From the cell containing the given text, extract its center point as [x, y] coordinate. 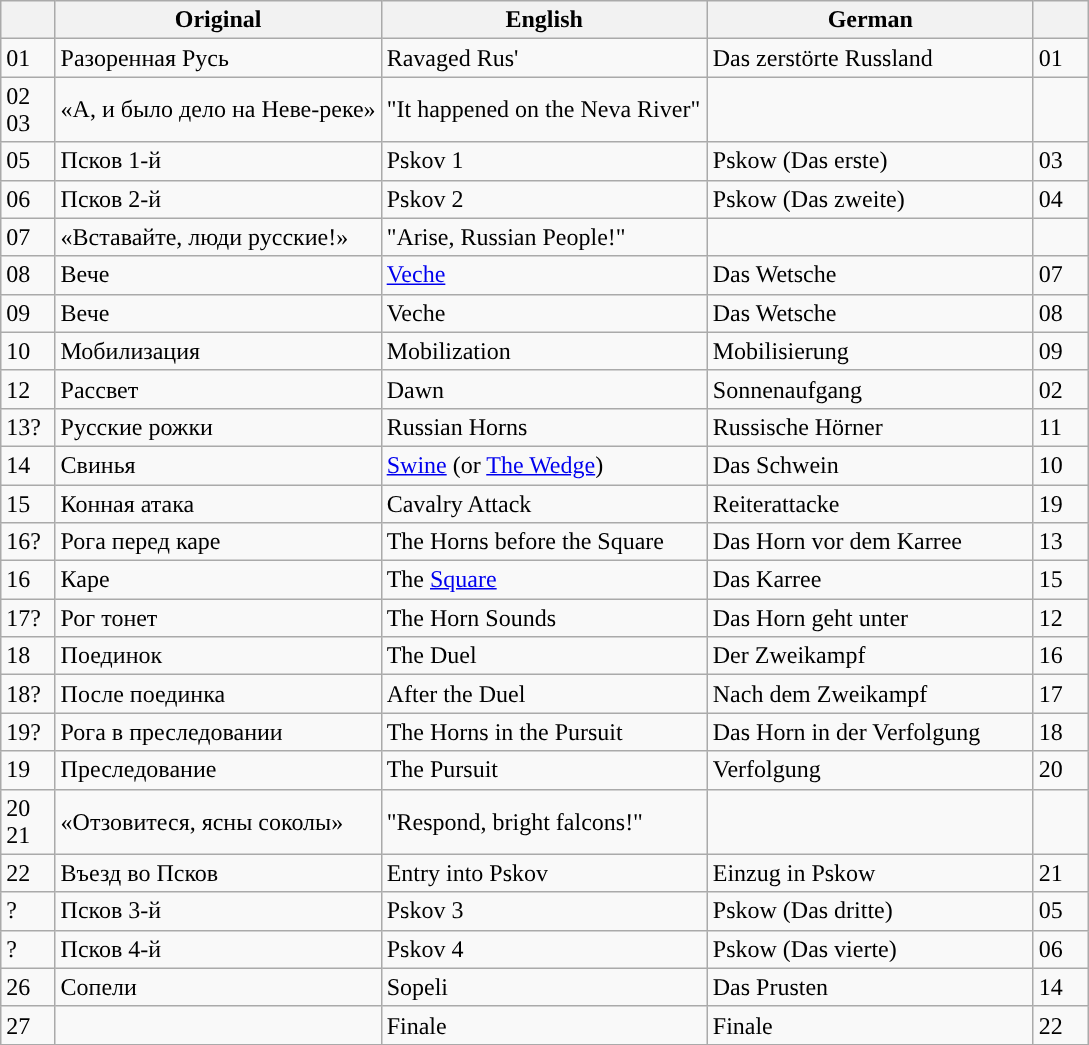
Das Karree [870, 580]
Pskow (Das erste) [870, 161]
0203 [28, 110]
Original [218, 20]
Swine (or The Wedge) [544, 465]
Reiterattacke [870, 503]
Сопели [218, 987]
Mobilisierung [870, 351]
Въезд во Псков [218, 873]
16? [28, 542]
Sopeli [544, 987]
"Аrise, Russian People!" [544, 237]
18? [28, 694]
27 [28, 1025]
Pskow (Das dritte) [870, 911]
Рассвет [218, 389]
Рог тонет [218, 618]
Pskov 4 [544, 949]
Pskow (Das zweite) [870, 199]
Pskov 2 [544, 199]
Einzug in Pskow [870, 873]
Pskov 3 [544, 911]
13 [1060, 542]
English [544, 20]
The Horns before the Square [544, 542]
20 [1060, 770]
Рога в преследовании [218, 732]
«А, и было дело на Неве-реке» [218, 110]
Pskow (Das vierte) [870, 949]
«Вставайте, люди русские!» [218, 237]
17? [28, 618]
26 [28, 987]
Pskov 1 [544, 161]
Das zerstörte Russland [870, 58]
«Отзовитеся, ясны соколы» [218, 822]
Cavalry Attack [544, 503]
Ravaged Rus' [544, 58]
17 [1060, 694]
Verfolgung [870, 770]
Русские рожки [218, 427]
Das Horn vor dem Karree [870, 542]
Das Horn geht unter [870, 618]
German [870, 20]
The Horns in the Pursuit [544, 732]
Dawn [544, 389]
"Respond, bright falcons!" [544, 822]
Entry into Pskov [544, 873]
Russische Hörner [870, 427]
The Duel [544, 656]
Рога перед каре [218, 542]
Das Horn in der Verfolgung [870, 732]
"It happened on the Neva River" [544, 110]
Das Prusten [870, 987]
Мобилизация [218, 351]
Mobilization [544, 351]
The Horn Sounds [544, 618]
After the Duel [544, 694]
Конная атака [218, 503]
Nach dem Zweikampf [870, 694]
Псков 4-й [218, 949]
Разоренная Русь [218, 58]
13? [28, 427]
19? [28, 732]
04 [1060, 199]
Russian Horns [544, 427]
Sonnenaufgang [870, 389]
Псков 2-й [218, 199]
Der Zweikampf [870, 656]
2021 [28, 822]
Псков 1-й [218, 161]
После поединка [218, 694]
Свинья [218, 465]
Каре [218, 580]
21 [1060, 873]
Преследование [218, 770]
Псков 3-й [218, 911]
Das Schwein [870, 465]
The Pursuit [544, 770]
11 [1060, 427]
Поединок [218, 656]
02 [1060, 389]
The Square [544, 580]
03 [1060, 161]
